Locate the cell with the specified text and output its (X, Y) center coordinate. 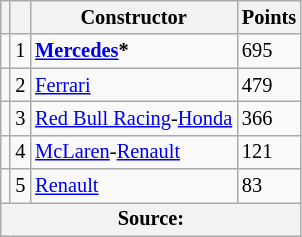
Ferrari (134, 85)
479 (269, 85)
83 (269, 186)
5 (20, 186)
695 (269, 51)
2 (20, 85)
4 (20, 152)
Source: (151, 219)
Points (269, 17)
Constructor (134, 17)
Mercedes* (134, 51)
McLaren-Renault (134, 152)
366 (269, 118)
1 (20, 51)
Red Bull Racing-Honda (134, 118)
Renault (134, 186)
121 (269, 152)
3 (20, 118)
